Provide the [x, y] coordinate of the cell's center where the given text is located.  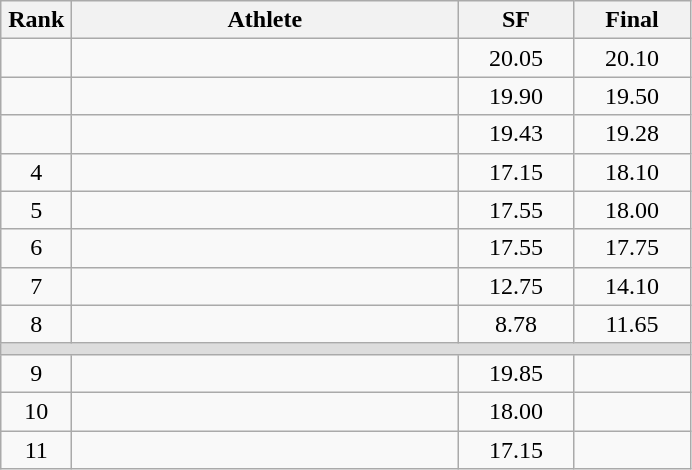
Final [632, 20]
18.10 [632, 172]
Rank [36, 20]
20.05 [516, 58]
19.85 [516, 373]
SF [516, 20]
9 [36, 373]
12.75 [516, 286]
19.28 [632, 134]
Athlete [265, 20]
7 [36, 286]
20.10 [632, 58]
19.43 [516, 134]
11 [36, 449]
19.50 [632, 96]
19.90 [516, 96]
8.78 [516, 324]
6 [36, 248]
4 [36, 172]
17.75 [632, 248]
11.65 [632, 324]
8 [36, 324]
14.10 [632, 286]
10 [36, 411]
5 [36, 210]
